Search for the cell housing the specified text and yield its (X, Y) center coordinate. 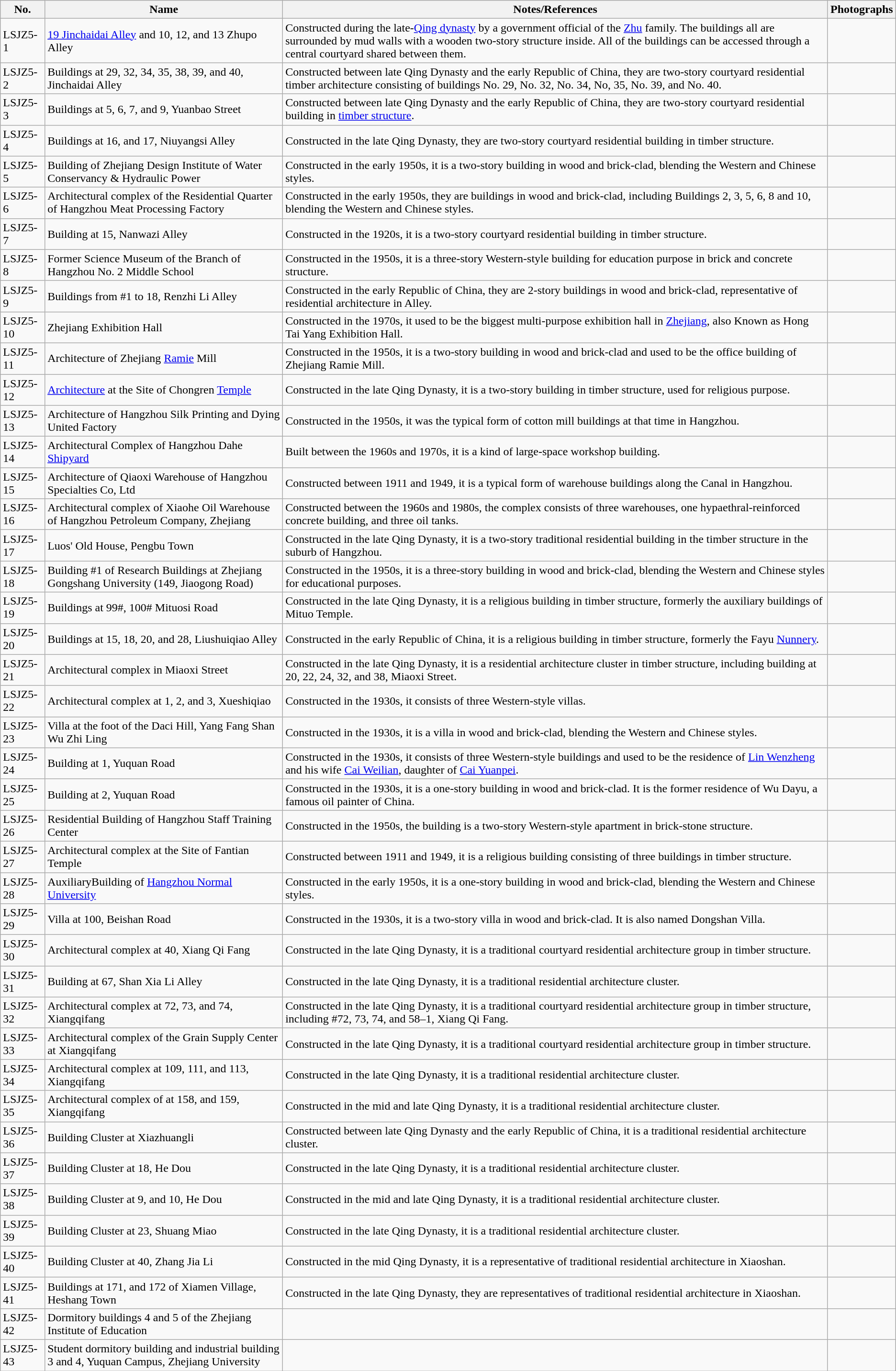
LSJZ5-14 (23, 452)
Buildings at 171, and 172 of Xiamen Village, Heshang Town (164, 1292)
LSJZ5-11 (23, 358)
LSJZ5-41 (23, 1292)
LSJZ5-16 (23, 514)
Building at 67, Shan Xia Li Alley (164, 981)
Constructed between late Qing Dynasty and the early Republic of China, it is a traditional residential architecture cluster. (555, 1137)
Architectural complex of the Residential Quarter of Hangzhou Meat Processing Factory (164, 203)
Building Cluster at 23, Shuang Miao (164, 1230)
Constructed in the 1920s, it is a two-story courtyard residential building in timber structure. (555, 234)
Architectural complex of Xiaohe Oil Warehouse of Hangzhou Petroleum Company, Zhejiang (164, 514)
LSJZ5-4 (23, 141)
Luos' Old House, Pengbu Town (164, 546)
LSJZ5-12 (23, 390)
Architecture of Qiaoxi Warehouse of Hangzhou Specialties Co, Ltd (164, 483)
LSJZ5-42 (23, 1324)
LSJZ5-7 (23, 234)
Constructed in the 1930s, it is a two-story villa in wood and brick-clad. It is also named Dongshan Villa. (555, 919)
Building at 2, Yuquan Road (164, 795)
LSJZ5-9 (23, 296)
Buildings at 16, and 17, Niuyangsi Alley (164, 141)
Zhejiang Exhibition Hall (164, 327)
Building Cluster at 18, He Dou (164, 1168)
Buildings from #1 to 18, Renzhi Li Alley (164, 296)
LSJZ5-38 (23, 1200)
Constructed between 1911 and 1949, it is a religious building consisting of three buildings in timber structure. (555, 857)
Residential Building of Hangzhou Staff Training Center (164, 825)
Villa at the foot of the Daci Hill, Yang Fang Shan Wu Zhi Ling (164, 732)
Constructed in the late Qing Dynasty, it is a two-story traditional residential building in the timber structure in the suburb of Hangzhou. (555, 546)
Architecture of Zhejiang Ramie Mill (164, 358)
Former Science Museum of the Branch of Hangzhou No. 2 Middle School (164, 265)
LSJZ5-15 (23, 483)
No. (23, 10)
Constructed in the 1950s, the building is a two-story Western-style apartment in brick-stone structure. (555, 825)
LSJZ5-6 (23, 203)
LSJZ5-29 (23, 919)
AuxiliaryBuilding of Hangzhou Normal University (164, 888)
LSJZ5-35 (23, 1106)
LSJZ5-13 (23, 421)
Building Cluster at Xiazhuangli (164, 1137)
Architectural complex of at 158, and 159, Xiangqifang (164, 1106)
LSJZ5-10 (23, 327)
LSJZ5-18 (23, 576)
LSJZ5-17 (23, 546)
Building at 15, Nanwazi Alley (164, 234)
LSJZ5-36 (23, 1137)
Architectural complex at 1, 2, and 3, Xueshiqiao (164, 701)
Student dormitory building and industrial building 3 and 4, Yuquan Campus, Zhejiang University (164, 1355)
Notes/References (555, 10)
LSJZ5-3 (23, 109)
Constructed in the late Qing Dynasty, it is a religious building in timber structure, formerly the auxiliary buildings of Mituo Temple. (555, 608)
Building Cluster at 9, and 10, He Dou (164, 1200)
19 Jinchaidai Alley and 10, 12, and 13 Zhupo Alley (164, 41)
Building #1 of Research Buildings at Zhejiang Gongshang University (149, Jiaogong Road) (164, 576)
Constructed in the 1950s, it is a three-story building in wood and brick-clad, blending the Western and Chinese styles for educational purposes. (555, 576)
LSJZ5-43 (23, 1355)
LSJZ5-26 (23, 825)
Architectural complex in Miaoxi Street (164, 670)
LSJZ5-32 (23, 1013)
LSJZ5-2 (23, 79)
Constructed in the early 1950s, it is a one-story building in wood and brick-clad, blending the Western and Chinese styles. (555, 888)
Constructed in the 1930s, it is a villa in wood and brick-clad, blending the Western and Chinese styles. (555, 732)
Constructed in the early 1950s, it is a two-story building in wood and brick-clad, blending the Western and Chinese styles. (555, 171)
Dormitory buildings 4 and 5 of the Zhejiang Institute of Education (164, 1324)
LSJZ5-19 (23, 608)
LSJZ5-25 (23, 795)
Constructed between late Qing Dynasty and the early Republic of China, they are two-story courtyard residential building in timber structure. (555, 109)
Buildings at 15, 18, 20, and 28, Liushuiqiao Alley (164, 639)
Building Cluster at 40, Zhang Jia Li (164, 1262)
LSJZ5-22 (23, 701)
LSJZ5-39 (23, 1230)
LSJZ5-33 (23, 1044)
LSJZ5-5 (23, 171)
Photographs (862, 10)
Buildings at 99#, 100# Mituosi Road (164, 608)
LSJZ5-40 (23, 1262)
Constructed in the 1950s, it is a three-story Western-style building for education purpose in brick and concrete structure. (555, 265)
Architecture at the Site of Chongren Temple (164, 390)
Architectural complex at the Site of Fantian Temple (164, 857)
Architectural complex of the Grain Supply Center at Xiangqifang (164, 1044)
Constructed in the 1950s, it was the typical form of cotton mill buildings at that time in Hangzhou. (555, 421)
Buildings at 29, 32, 34, 35, 38, 39, and 40, Jinchaidai Alley (164, 79)
Building of Zhejiang Design Institute of Water Conservancy & Hydraulic Power (164, 171)
LSJZ5-37 (23, 1168)
Architecture of Hangzhou Silk Printing and Dying United Factory (164, 421)
Constructed in the 1930s, it is a one-story building in wood and brick-clad. It is the former residence of Wu Dayu, a famous oil painter of China. (555, 795)
LSJZ5-21 (23, 670)
LSJZ5-23 (23, 732)
LSJZ5-8 (23, 265)
Constructed in the 1970s, it used to be the biggest multi-purpose exhibition hall in Zhejiang, also Known as Hong Tai Yang Exhibition Hall. (555, 327)
LSJZ5-24 (23, 763)
Architectural Complex of Hangzhou Dahe Shipyard (164, 452)
Constructed in the 1930s, it consists of three Western-style villas. (555, 701)
Constructed in the late Qing Dynasty, they are representatives of traditional residential architecture in Xiaoshan. (555, 1292)
Constructed in the early Republic of China, it is a religious building in timber structure, formerly the Fayu Nunnery. (555, 639)
Villa at 100, Beishan Road (164, 919)
LSJZ5-31 (23, 981)
Architectural complex at 72, 73, and 74, Xiangqifang (164, 1013)
Buildings at 5, 6, 7, and 9, Yuanbao Street (164, 109)
Constructed between the 1960s and 1980s, the complex consists of three warehouses, one hypaethral-reinforced concrete building, and three oil tanks. (555, 514)
Constructed in the late Qing Dynasty, it is a two-story building in timber structure, used for religious purpose. (555, 390)
LSJZ5-28 (23, 888)
Constructed in the 1950s, it is a two-story building in wood and brick-clad and used to be the office building of Zhejiang Ramie Mill. (555, 358)
Architectural complex at 40, Xiang Qi Fang (164, 951)
Constructed in the early Republic of China, they are 2-story buildings in wood and brick-clad, representative of residential architecture in Alley. (555, 296)
Constructed in the late Qing Dynasty, they are two-story courtyard residential building in timber structure. (555, 141)
LSJZ5-27 (23, 857)
LSJZ5-1 (23, 41)
Constructed between 1911 and 1949, it is a typical form of warehouse buildings along the Canal in Hangzhou. (555, 483)
LSJZ5-30 (23, 951)
Building at 1, Yuquan Road (164, 763)
Architectural complex at 109, 111, and 113, Xiangqifang (164, 1075)
Built between the 1960s and 1970s, it is a kind of large-space workshop building. (555, 452)
Name (164, 10)
Constructed in the mid Qing Dynasty, it is a representative of traditional residential architecture in Xiaoshan. (555, 1262)
LSJZ5-34 (23, 1075)
LSJZ5-20 (23, 639)
